Scan for the cell matching the given text and deliver its [X, Y] coordinate at center. 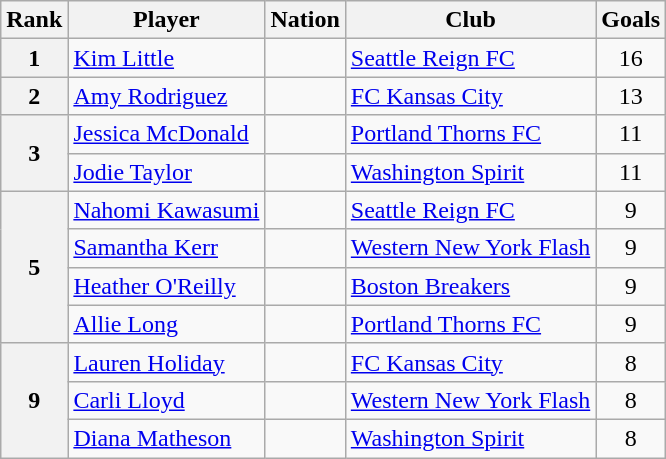
Nahomi Kawasumi [166, 210]
Nation [305, 20]
Allie Long [166, 324]
13 [631, 96]
Samantha Kerr [166, 248]
Goals [631, 20]
Lauren Holiday [166, 362]
1 [34, 58]
5 [34, 267]
16 [631, 58]
2 [34, 96]
Amy Rodriguez [166, 96]
Player [166, 20]
Carli Lloyd [166, 400]
Boston Breakers [470, 286]
Rank [34, 20]
Diana Matheson [166, 438]
Club [470, 20]
3 [34, 153]
Heather O'Reilly [166, 286]
Kim Little [166, 58]
Jessica McDonald [166, 134]
Jodie Taylor [166, 172]
